Locate the cell with the specified text and output its (x, y) center coordinate. 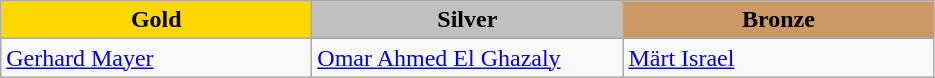
Gerhard Mayer (156, 58)
Silver (468, 20)
Omar Ahmed El Ghazaly (468, 58)
Gold (156, 20)
Märt Israel (778, 58)
Bronze (778, 20)
